Capture the cell that displays the provided text and extract its [X, Y] central coordinate. 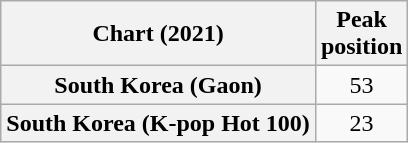
23 [361, 123]
South Korea (Gaon) [158, 85]
Chart (2021) [158, 34]
53 [361, 85]
South Korea (K-pop Hot 100) [158, 123]
Peakposition [361, 34]
